Search for the cell housing the specified text and yield its (x, y) center coordinate. 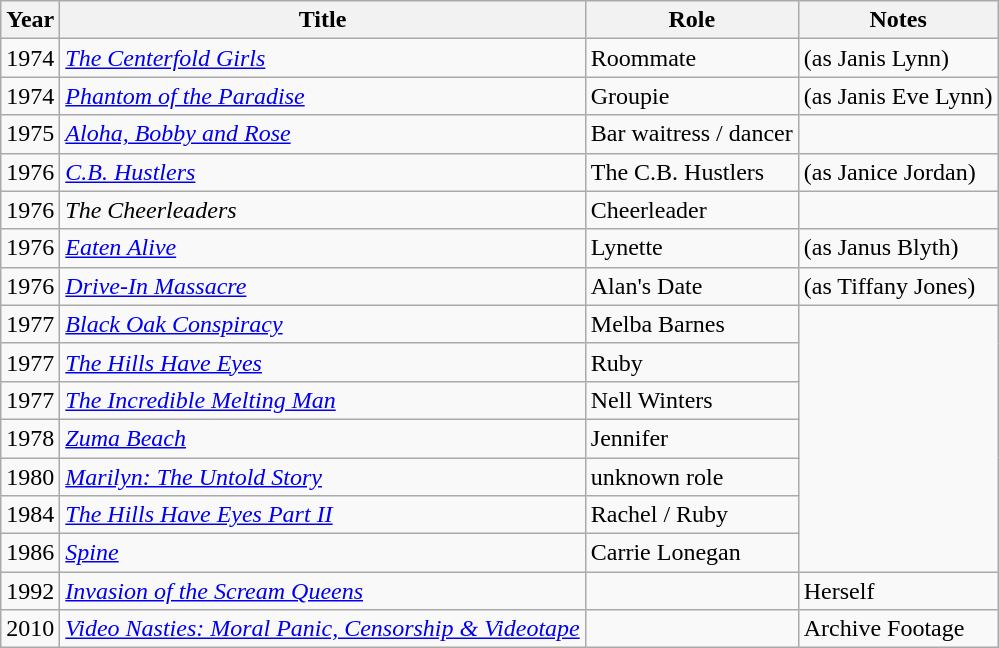
The Incredible Melting Man (322, 400)
Eaten Alive (322, 248)
Roommate (692, 58)
(as Janus Blyth) (898, 248)
Notes (898, 20)
The Centerfold Girls (322, 58)
1978 (30, 438)
Title (322, 20)
(as Janis Eve Lynn) (898, 96)
Zuma Beach (322, 438)
Phantom of the Paradise (322, 96)
Jennifer (692, 438)
C.B. Hustlers (322, 172)
1975 (30, 134)
The C.B. Hustlers (692, 172)
Marilyn: The Untold Story (322, 477)
Drive-In Massacre (322, 286)
1984 (30, 515)
Video Nasties: Moral Panic, Censorship & Videotape (322, 629)
The Hills Have Eyes Part II (322, 515)
Lynette (692, 248)
Alan's Date (692, 286)
Invasion of the Scream Queens (322, 591)
Spine (322, 553)
2010 (30, 629)
Groupie (692, 96)
Bar waitress / dancer (692, 134)
Carrie Lonegan (692, 553)
1980 (30, 477)
The Cheerleaders (322, 210)
Melba Barnes (692, 324)
The Hills Have Eyes (322, 362)
1992 (30, 591)
Cheerleader (692, 210)
Black Oak Conspiracy (322, 324)
Aloha, Bobby and Rose (322, 134)
Nell Winters (692, 400)
(as Janice Jordan) (898, 172)
unknown role (692, 477)
Archive Footage (898, 629)
Ruby (692, 362)
1986 (30, 553)
Role (692, 20)
Year (30, 20)
Herself (898, 591)
Rachel / Ruby (692, 515)
(as Tiffany Jones) (898, 286)
(as Janis Lynn) (898, 58)
